Detect which cell encompasses the target text, then output its (x, y) center coordinate. 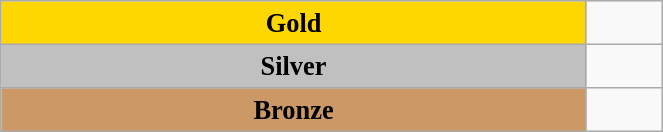
Silver (294, 66)
Gold (294, 22)
Bronze (294, 109)
